For the text-containing cell, return its midpoint in (x, y) coordinate format. 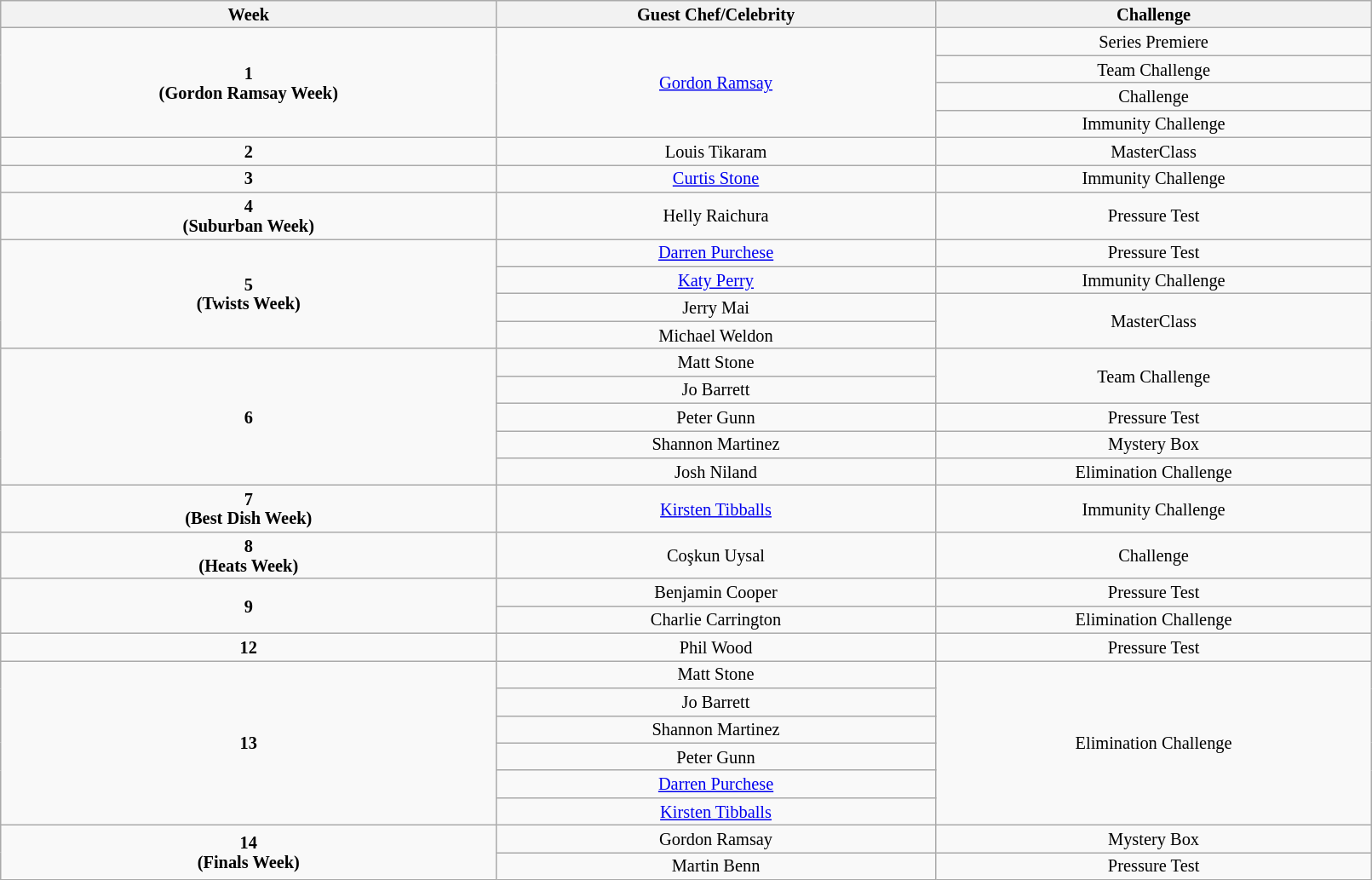
Martin Benn (715, 866)
4(Suburban Week) (249, 215)
Charlie Carrington (715, 619)
Josh Niland (715, 471)
13 (249, 743)
6 (249, 417)
Michael Weldon (715, 335)
Guest Chef/Celebrity (715, 14)
12 (249, 647)
Series Premiere (1153, 41)
Phil Wood (715, 647)
Week (249, 14)
5(Twists Week) (249, 293)
Curtis Stone (715, 178)
9 (249, 606)
Benjamin Cooper (715, 592)
Jerry Mai (715, 307)
1(Gordon Ramsay Week) (249, 82)
8(Heats Week) (249, 555)
Katy Perry (715, 279)
2 (249, 151)
Louis Tikaram (715, 151)
14(Finals Week) (249, 852)
Helly Raichura (715, 215)
7(Best Dish Week) (249, 509)
Coşkun Uysal (715, 555)
3 (249, 178)
